For the text-containing cell, return its midpoint in (X, Y) coordinate format. 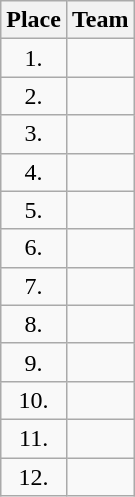
8. (34, 324)
5. (34, 210)
10. (34, 400)
4. (34, 172)
Place (34, 20)
Team (100, 20)
11. (34, 438)
2. (34, 96)
1. (34, 58)
12. (34, 477)
9. (34, 362)
7. (34, 286)
3. (34, 134)
6. (34, 248)
